Determine the [X, Y] coordinate at the center of the cell enclosing the given text.  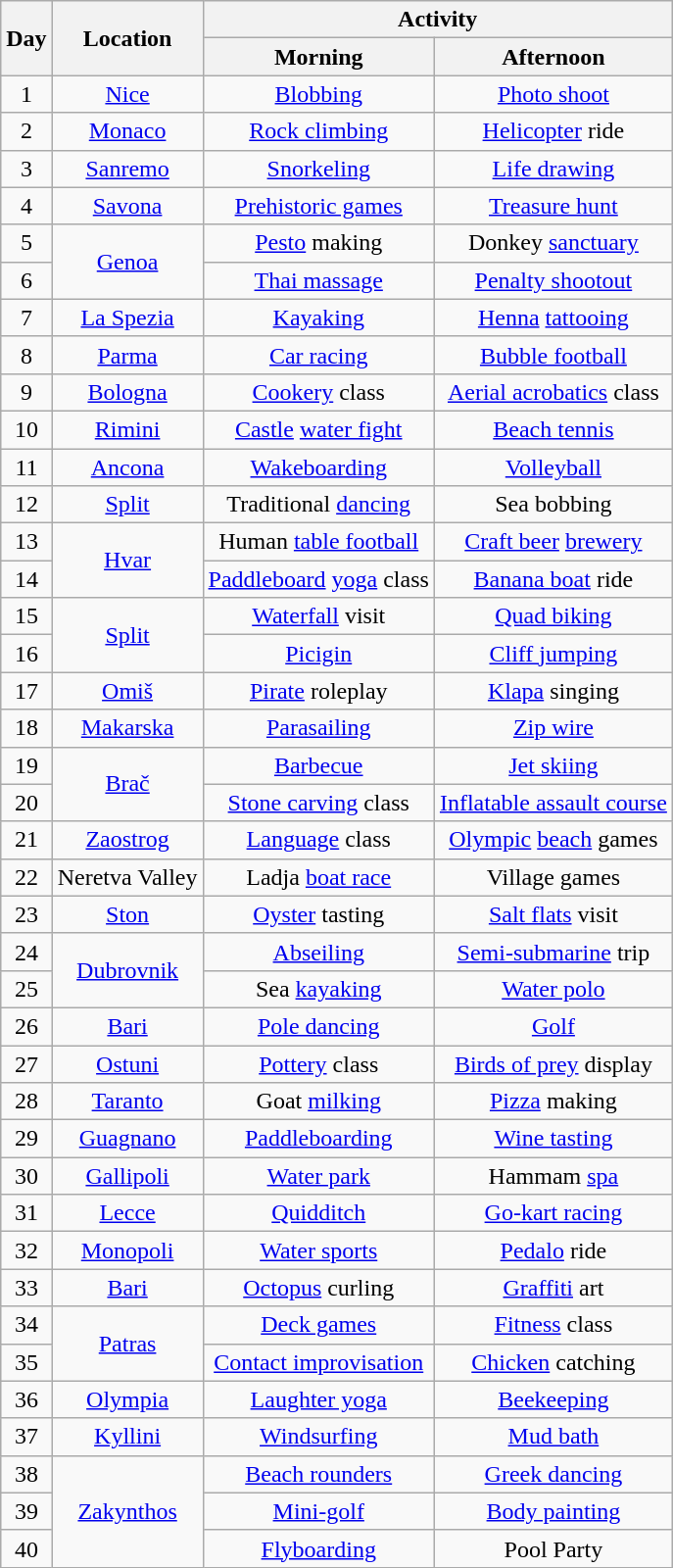
Paddleboarding [318, 1139]
34 [26, 1325]
Sanremo [127, 169]
Sea kayaking [318, 989]
Banana boat ride [553, 579]
Cookery class [318, 392]
21 [26, 840]
Go-kart racing [553, 1213]
Location [127, 38]
28 [26, 1102]
Ostuni [127, 1063]
4 [26, 206]
Chicken catching [553, 1362]
Pool Party [553, 1548]
Rock climbing [318, 131]
15 [26, 616]
Lecce [127, 1213]
29 [26, 1139]
Beach tennis [553, 429]
Thai massage [318, 280]
Kyllini [127, 1437]
40 [26, 1548]
Pizza making [553, 1102]
Wine tasting [553, 1139]
Helicopter ride [553, 131]
39 [26, 1511]
8 [26, 355]
Inflatable assault course [553, 803]
38 [26, 1474]
Penalty shootout [553, 280]
Pedalo ride [553, 1250]
Bubble football [553, 355]
Quad biking [553, 616]
7 [26, 318]
33 [26, 1288]
Car racing [318, 355]
Picigin [318, 654]
10 [26, 429]
Greek dancing [553, 1474]
Deck games [318, 1325]
2 [26, 131]
31 [26, 1213]
Pole dancing [318, 1026]
Bologna [127, 392]
27 [26, 1063]
Blobbing [318, 94]
Stone carving class [318, 803]
Parma [127, 355]
36 [26, 1399]
Semi-submarine trip [553, 952]
Life drawing [553, 169]
Birds of prey display [553, 1063]
Barbecue [318, 765]
Village games [553, 877]
Mud bath [553, 1437]
Taranto [127, 1102]
Olympic beach games [553, 840]
1 [26, 94]
20 [26, 803]
Hammam spa [553, 1176]
Windsurfing [318, 1437]
Pirate roleplay [318, 691]
19 [26, 765]
35 [26, 1362]
13 [26, 542]
Prehistoric games [318, 206]
Parasailing [318, 728]
5 [26, 243]
Activity [437, 20]
Morning [318, 57]
Rimini [127, 429]
Zaostrog [127, 840]
Beekeeping [553, 1399]
Nice [127, 94]
3 [26, 169]
Water polo [553, 989]
Ancona [127, 467]
32 [26, 1250]
30 [26, 1176]
Graffiti art [553, 1288]
Ladja boat race [318, 877]
Craft beer brewery [553, 542]
Treasure hunt [553, 206]
37 [26, 1437]
Klapa singing [553, 691]
Traditional dancing [318, 505]
Zakynthos [127, 1511]
Snorkeling [318, 169]
Guagnano [127, 1139]
Body painting [553, 1511]
Golf [553, 1026]
Brač [127, 784]
Mini-golf [318, 1511]
Cliff jumping [553, 654]
Water park [318, 1176]
Hvar [127, 561]
6 [26, 280]
Monaco [127, 131]
22 [26, 877]
Water sports [318, 1250]
Afternoon [553, 57]
11 [26, 467]
Laughter yoga [318, 1399]
Dubrovnik [127, 970]
Patras [127, 1344]
14 [26, 579]
Pesto making [318, 243]
Castle water fight [318, 429]
26 [26, 1026]
Quidditch [318, 1213]
12 [26, 505]
24 [26, 952]
La Spezia [127, 318]
Kayaking [318, 318]
Olympia [127, 1399]
Savona [127, 206]
Human table football [318, 542]
Goat milking [318, 1102]
Wakeboarding [318, 467]
Jet skiing [553, 765]
Henna tattooing [553, 318]
9 [26, 392]
Neretva Valley [127, 877]
Oyster tasting [318, 914]
Genoa [127, 262]
Omiš [127, 691]
Salt flats visit [553, 914]
17 [26, 691]
18 [26, 728]
16 [26, 654]
Beach rounders [318, 1474]
Day [26, 38]
Contact improvisation [318, 1362]
Waterfall visit [318, 616]
Language class [318, 840]
Gallipoli [127, 1176]
Photo shoot [553, 94]
Volleyball [553, 467]
Sea bobbing [553, 505]
Paddleboard yoga class [318, 579]
Pottery class [318, 1063]
Octopus curling [318, 1288]
Abseiling [318, 952]
Zip wire [553, 728]
Aerial acrobatics class [553, 392]
Ston [127, 914]
Flyboarding [318, 1548]
Makarska [127, 728]
23 [26, 914]
Fitness class [553, 1325]
Donkey sanctuary [553, 243]
Monopoli [127, 1250]
25 [26, 989]
